Locate the cell with the specified text and output its [x, y] center coordinate. 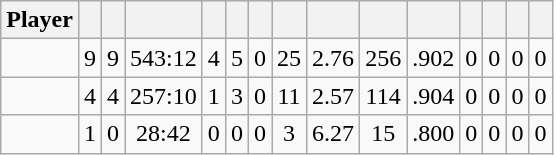
5 [236, 58]
.902 [434, 58]
256 [384, 58]
28:42 [164, 134]
Player [40, 20]
.800 [434, 134]
114 [384, 96]
15 [384, 134]
2.76 [334, 58]
543:12 [164, 58]
6.27 [334, 134]
257:10 [164, 96]
.904 [434, 96]
2.57 [334, 96]
25 [290, 58]
11 [290, 96]
